Pinpoint the cell where the given text exists, returning its [x, y] midpoint coordinate. 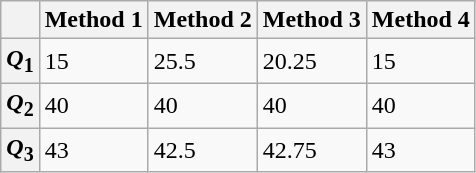
Method 3 [312, 20]
20.25 [312, 61]
Method 1 [94, 20]
Method 4 [420, 20]
25.5 [202, 61]
Method 2 [202, 20]
42.5 [202, 150]
Q1 [20, 61]
42.75 [312, 150]
Q2 [20, 105]
Q3 [20, 150]
